Return [x, y] of the center of cell containing provided text 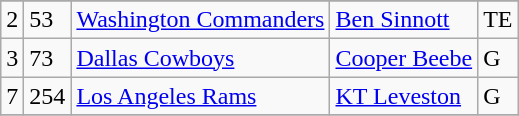
53 [48, 20]
73 [48, 58]
7 [12, 96]
TE [498, 20]
Washington Commanders [200, 20]
254 [48, 96]
KT Leveston [404, 96]
Ben Sinnott [404, 20]
Cooper Beebe [404, 58]
Dallas Cowboys [200, 58]
3 [12, 58]
2 [12, 20]
Los Angeles Rams [200, 96]
